Determine the [X, Y] coordinate at the center of the cell enclosing the given text.  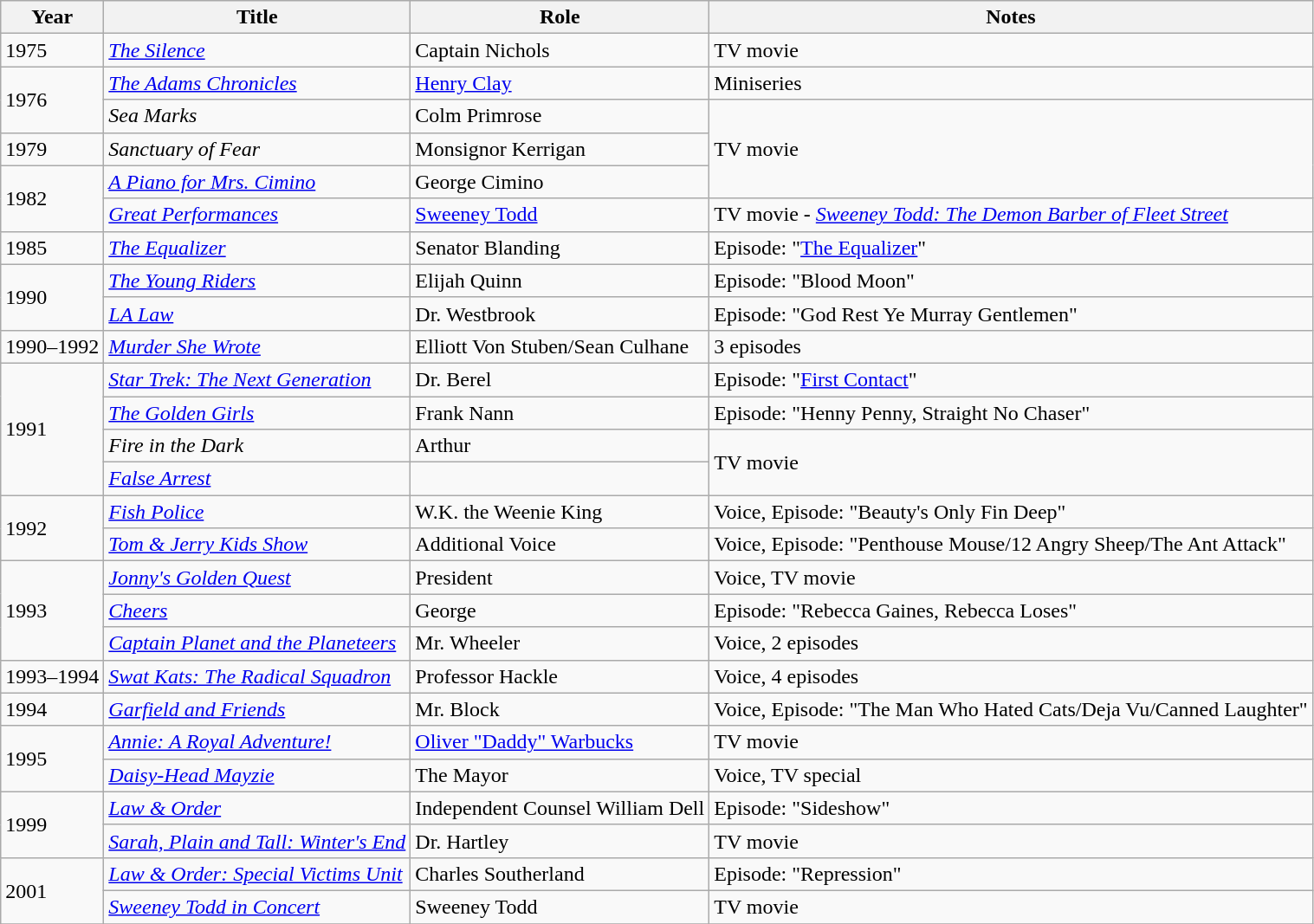
W.K. the Weenie King [560, 512]
1979 [52, 149]
1990 [52, 297]
Arthur [560, 446]
1992 [52, 528]
Law & Order [257, 808]
President [560, 578]
Additional Voice [560, 545]
Voice, TV movie [1011, 578]
1985 [52, 248]
George Cimino [560, 182]
Sea Marks [257, 116]
The Silence [257, 50]
Cheers [257, 611]
LA Law [257, 313]
Voice, Episode: "Penthouse Mouse/12 Angry Sheep/The Ant Attack" [1011, 545]
Dr. Hartley [560, 841]
False Arrest [257, 479]
Elliott Von Stuben/Sean Culhane [560, 346]
Annie: A Royal Adventure! [257, 742]
3 episodes [1011, 346]
Voice, Episode: "The Man Who Hated Cats/Deja Vu/Canned Laughter" [1011, 709]
Great Performances [257, 215]
2001 [52, 890]
Episode: "Blood Moon" [1011, 281]
Garfield and Friends [257, 709]
Dr. Berel [560, 379]
Elijah Quinn [560, 281]
Episode: "God Rest Ye Murray Gentlemen" [1011, 313]
1982 [52, 198]
Independent Counsel William Dell [560, 808]
1993–1994 [52, 676]
Voice, 2 episodes [1011, 643]
Sweeney Todd in Concert [257, 907]
Episode: "Rebecca Gaines, Rebecca Loses" [1011, 611]
1993 [52, 611]
Jonny's Golden Quest [257, 578]
Notes [1011, 17]
Swat Kats: The Radical Squadron [257, 676]
A Piano for Mrs. Cimino [257, 182]
Episode: "Henny Penny, Straight No Chaser" [1011, 413]
Dr. Westbrook [560, 313]
Episode: "First Contact" [1011, 379]
Voice, TV special [1011, 775]
Sanctuary of Fear [257, 149]
Voice, Episode: "Beauty's Only Fin Deep" [1011, 512]
Role [560, 17]
1999 [52, 824]
1976 [52, 100]
Charles Southerland [560, 874]
Colm Primrose [560, 116]
The Mayor [560, 775]
The Equalizer [257, 248]
Senator Blanding [560, 248]
Frank Nann [560, 413]
Fire in the Dark [257, 446]
Monsignor Kerrigan [560, 149]
Sarah, Plain and Tall: Winter's End [257, 841]
The Adams Chronicles [257, 83]
1975 [52, 50]
Miniseries [1011, 83]
1990–1992 [52, 346]
Oliver "Daddy" Warbucks [560, 742]
Fish Police [257, 512]
TV movie - Sweeney Todd: The Demon Barber of Fleet Street [1011, 215]
Mr. Block [560, 709]
Episode: "Sideshow" [1011, 808]
1991 [52, 429]
Professor Hackle [560, 676]
Captain Nichols [560, 50]
Voice, 4 episodes [1011, 676]
Episode: "Repression" [1011, 874]
Law & Order: Special Victims Unit [257, 874]
Star Trek: The Next Generation [257, 379]
Henry Clay [560, 83]
1994 [52, 709]
Daisy-Head Mayzie [257, 775]
1995 [52, 759]
Tom & Jerry Kids Show [257, 545]
Mr. Wheeler [560, 643]
Episode: "The Equalizer" [1011, 248]
Murder She Wrote [257, 346]
The Golden Girls [257, 413]
George [560, 611]
Title [257, 17]
Year [52, 17]
The Young Riders [257, 281]
Captain Planet and the Planeteers [257, 643]
